Extract the (X, Y) coordinate from the center of the cell holding the provided text.  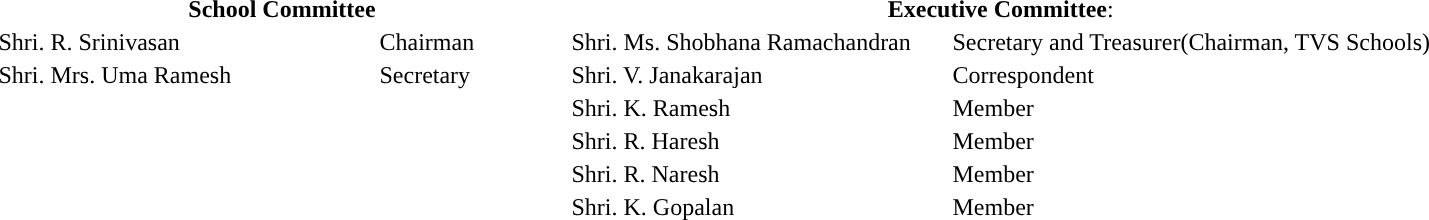
Shri. K. Ramesh (759, 108)
Shri. Ms. Shobhana Ramachandran (759, 42)
Chairman (454, 42)
Shri. R. Naresh (759, 174)
Shri. R. Haresh (759, 141)
Secretary (454, 75)
Shri. V. Janakarajan (759, 75)
